Search for the cell housing the specified text and yield its [X, Y] center coordinate. 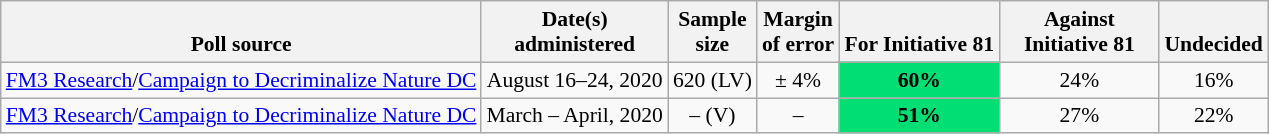
16% [1213, 80]
Undecided [1213, 32]
22% [1213, 116]
Date(s)administered [574, 32]
August 16–24, 2020 [574, 80]
24% [1079, 80]
– (V) [712, 116]
Poll source [242, 32]
620 (LV) [712, 80]
For Initiative 81 [919, 32]
Samplesize [712, 32]
± 4% [798, 80]
51% [919, 116]
March – April, 2020 [574, 116]
60% [919, 80]
Marginof error [798, 32]
27% [1079, 116]
– [798, 116]
Against Initiative 81 [1079, 32]
